Search for the cell housing the specified text and yield its (x, y) center coordinate. 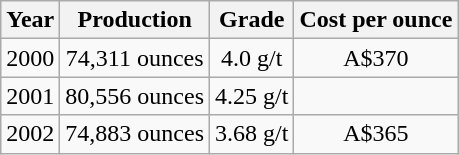
2000 (30, 58)
Grade (252, 20)
4.0 g/t (252, 58)
A$365 (376, 134)
Production (135, 20)
A$370 (376, 58)
2001 (30, 96)
74,883 ounces (135, 134)
Year (30, 20)
3.68 g/t (252, 134)
Cost per ounce (376, 20)
74,311 ounces (135, 58)
80,556 ounces (135, 96)
2002 (30, 134)
4.25 g/t (252, 96)
